Return the (x, y) coordinate for the center point of the cell that contains the specified text.  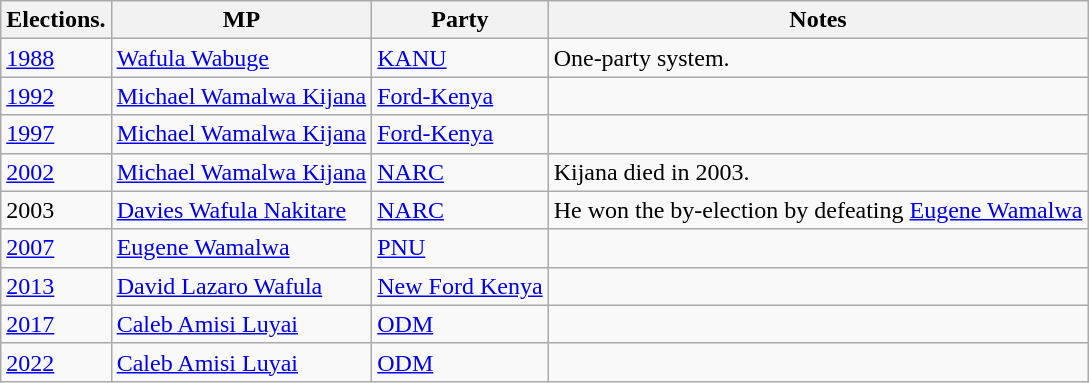
PNU (460, 248)
Elections. (56, 20)
Eugene Wamalwa (242, 248)
Wafula Wabuge (242, 58)
2002 (56, 172)
1997 (56, 134)
1988 (56, 58)
MP (242, 20)
1992 (56, 96)
2022 (56, 362)
New Ford Kenya (460, 286)
2007 (56, 248)
David Lazaro Wafula (242, 286)
2017 (56, 324)
KANU (460, 58)
Party (460, 20)
Kijana died in 2003. (818, 172)
2003 (56, 210)
One-party system. (818, 58)
2013 (56, 286)
Notes (818, 20)
Davies Wafula Nakitare (242, 210)
He won the by-election by defeating Eugene Wamalwa (818, 210)
